Return the [x, y] coordinate for the center point of the cell that contains the specified text.  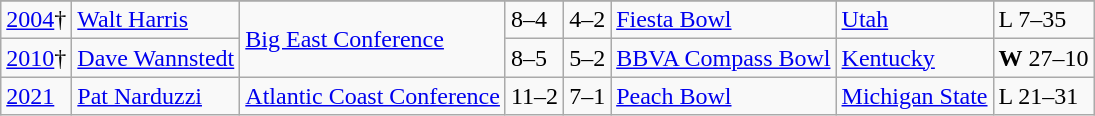
Peach Bowl [724, 96]
Michigan State [914, 96]
Atlantic Coast Conference [373, 96]
Walt Harris [156, 20]
2010† [36, 58]
W 27–10 [1044, 58]
Pat Narduzzi [156, 96]
7–1 [588, 96]
8–5 [534, 58]
2021 [36, 96]
2004† [36, 20]
L 21–31 [1044, 96]
Kentucky [914, 58]
L 7–35 [1044, 20]
Big East Conference [373, 39]
11–2 [534, 96]
4–2 [588, 20]
8–4 [534, 20]
BBVA Compass Bowl [724, 58]
Dave Wannstedt [156, 58]
Fiesta Bowl [724, 20]
Utah [914, 20]
5–2 [588, 58]
